Extract the (x, y) coordinate from the center of the cell holding the provided text.  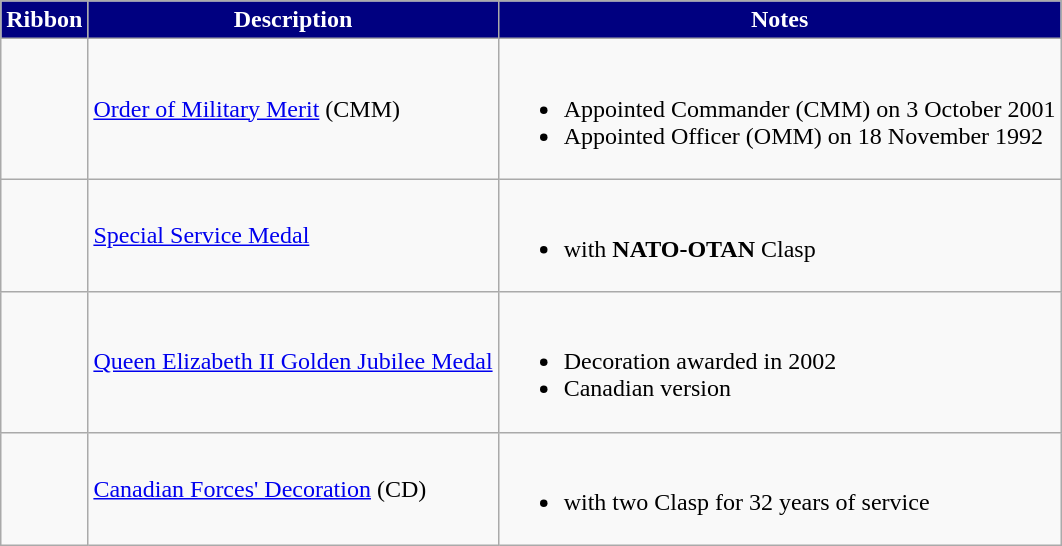
Ribbon (44, 20)
Canadian Forces' Decoration (CD) (293, 488)
Appointed Commander (CMM) on 3 October 2001Appointed Officer (OMM) on 18 November 1992 (780, 109)
with two Clasp for 32 years of service (780, 488)
Special Service Medal (293, 236)
Description (293, 20)
Decoration awarded in 2002Canadian version (780, 362)
Order of Military Merit (CMM) (293, 109)
Queen Elizabeth II Golden Jubilee Medal (293, 362)
with NATO-OTAN Clasp (780, 236)
Notes (780, 20)
